Output the (X, Y) coordinate of the center of the cell containing the given text.  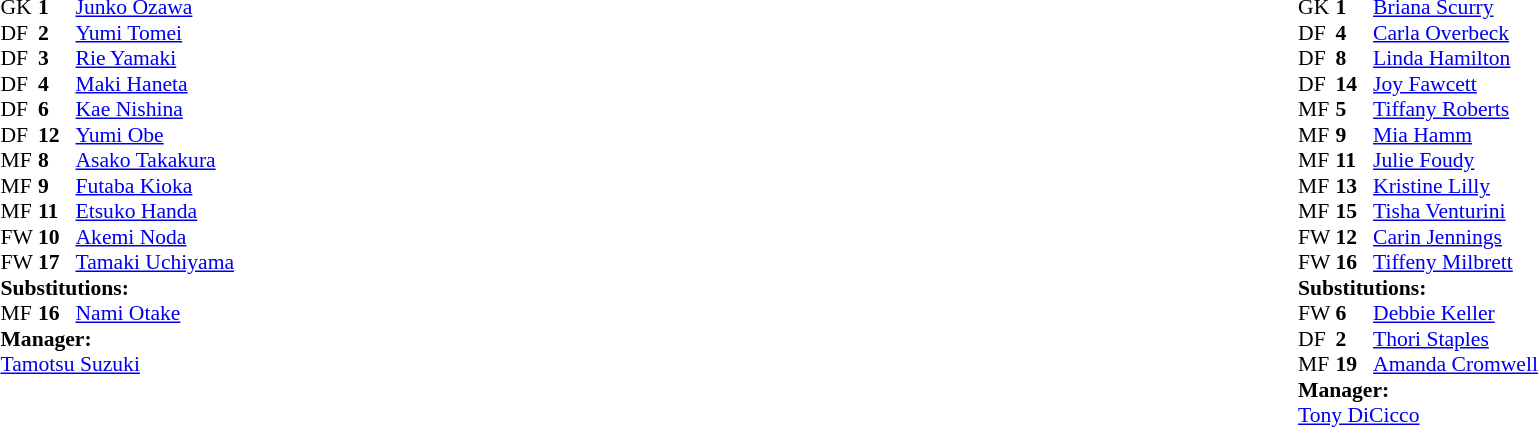
Julie Foudy (1456, 161)
Etsuko Handa (156, 211)
14 (1355, 84)
Kae Nishina (156, 109)
Akemi Noda (156, 237)
Yumi Tomei (156, 33)
Linda Hamilton (1456, 59)
10 (57, 237)
Tisha Venturini (1456, 211)
Tamotsu Suzuki (117, 365)
19 (1355, 365)
Kristine Lilly (1456, 186)
Tiffeny Milbrett (1456, 263)
5 (1355, 109)
Rie Yamaki (156, 59)
Thori Staples (1456, 339)
Mia Hamm (1456, 135)
15 (1355, 211)
17 (57, 263)
Tamaki Uchiyama (156, 263)
Joy Fawcett (1456, 84)
Debbie Keller (1456, 313)
Tiffany Roberts (1456, 109)
Yumi Obe (156, 135)
13 (1355, 186)
Asako Takakura (156, 161)
Maki Haneta (156, 84)
Amanda Cromwell (1456, 365)
Carin Jennings (1456, 237)
Nami Otake (156, 313)
Carla Overbeck (1456, 33)
Futaba Kioka (156, 186)
3 (57, 59)
